Determine the (X, Y) coordinate at the center of the cell enclosing the given text.  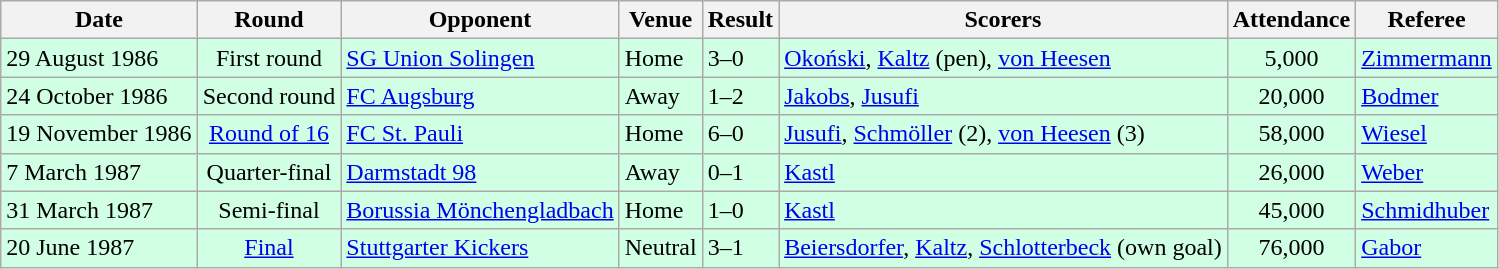
Neutral (660, 248)
76,000 (1291, 248)
Weber (1427, 172)
Venue (660, 20)
7 March 1987 (99, 172)
Semi-final (269, 210)
Wiesel (1427, 134)
Borussia Mönchengladbach (480, 210)
3–1 (740, 248)
1–2 (740, 96)
26,000 (1291, 172)
20 June 1987 (99, 248)
Darmstadt 98 (480, 172)
Stuttgarter Kickers (480, 248)
58,000 (1291, 134)
Gabor (1427, 248)
0–1 (740, 172)
Okoński, Kaltz (pen), von Heesen (1004, 58)
1–0 (740, 210)
Beiersdorfer, Kaltz, Schlotterbeck (own goal) (1004, 248)
Quarter-final (269, 172)
Attendance (1291, 20)
Jakobs, Jusufi (1004, 96)
Result (740, 20)
6–0 (740, 134)
Round of 16 (269, 134)
31 March 1987 (99, 210)
FC Augsburg (480, 96)
Second round (269, 96)
Referee (1427, 20)
FC St. Pauli (480, 134)
SG Union Solingen (480, 58)
First round (269, 58)
Schmidhuber (1427, 210)
3–0 (740, 58)
19 November 1986 (99, 134)
45,000 (1291, 210)
Date (99, 20)
Bodmer (1427, 96)
Zimmermann (1427, 58)
5,000 (1291, 58)
24 October 1986 (99, 96)
Jusufi, Schmöller (2), von Heesen (3) (1004, 134)
29 August 1986 (99, 58)
Round (269, 20)
20,000 (1291, 96)
Final (269, 248)
Opponent (480, 20)
Scorers (1004, 20)
